Pinpoint the cell where the given text exists, returning its (x, y) midpoint coordinate. 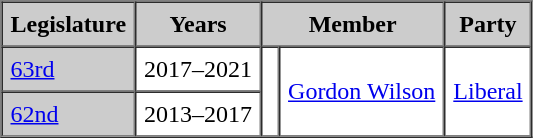
2013–2017 (198, 114)
Party (488, 24)
2017–2021 (198, 68)
Legislature (69, 24)
Gordon Wilson (362, 91)
62nd (69, 114)
Liberal (488, 91)
63rd (69, 68)
Years (198, 24)
Member (352, 24)
